Search for the cell housing the specified text and yield its (X, Y) center coordinate. 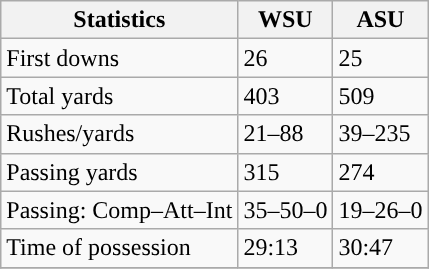
25 (380, 58)
Time of possession (120, 248)
First downs (120, 58)
39–235 (380, 134)
21–88 (286, 134)
29:13 (286, 248)
19–26–0 (380, 210)
Statistics (120, 20)
Passing: Comp–Att–Int (120, 210)
403 (286, 96)
Rushes/yards (120, 134)
30:47 (380, 248)
315 (286, 172)
35–50–0 (286, 210)
ASU (380, 20)
WSU (286, 20)
274 (380, 172)
26 (286, 58)
Total yards (120, 96)
Passing yards (120, 172)
509 (380, 96)
